Provide the (X, Y) coordinate of the cell's center where the given text is located.  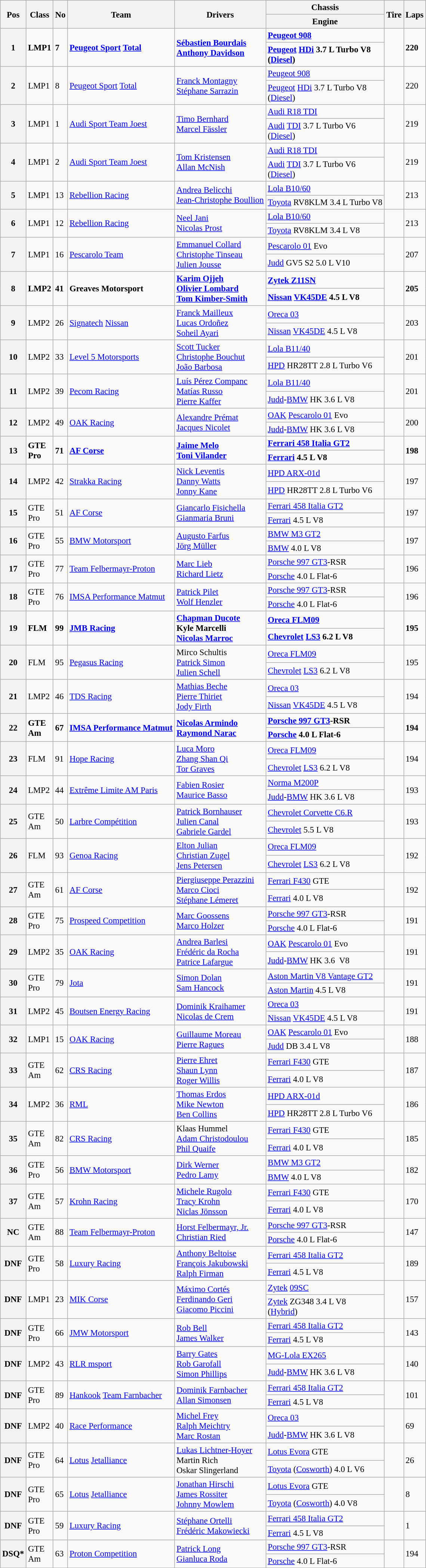
Zytek Z11SN (325, 280)
Emmanuel Collard Christophe Tinseau Julien Jousse (220, 254)
Piergiuseppe Perazzini Marco Cioci Stéphane Lémeret (220, 890)
Alexandre Prémat Jacques Nicolet (220, 422)
Pescarolo Team (121, 254)
Marc Lieb Richard Lietz (220, 569)
Judd DB 3.4 L V8 (325, 1046)
43 (60, 1364)
JMB Racing (121, 628)
Simon Dolan Sam Hancock (220, 983)
Toyota (Cosworth) 4.0 V8 (325, 1503)
Chevrolet 5.5 L V8 (325, 830)
Jota (121, 983)
Chevrolet Corvette C6.R (325, 813)
NC (13, 1232)
32 (13, 1039)
10 (13, 357)
Horst Felbermayr, Jr. Christian Ried (220, 1232)
RLR msport (121, 1364)
Máximo Cortés Ferdinando Geri Giacomo Piccini (220, 1299)
59 (60, 1525)
95 (60, 663)
189 (415, 1264)
Aston Martin V8 Vantage GT2 (325, 976)
Hope Racing (121, 759)
Drivers (220, 14)
Marc Goossens Marco Holzer (220, 920)
143 (415, 1333)
Karim Ojjeh Olivier Lombard Tom Kimber-Smith (220, 289)
Luís Pérez Companc Matías Russo Pierre Kaffer (220, 391)
187 (415, 1070)
Chapman Ducote Kyle Marcelli Nicolas Marroc (220, 628)
77 (60, 569)
Dominik Farnbacher Allan Simonsen (220, 1395)
205 (415, 289)
185 (415, 1139)
JMW Motorsport (121, 1333)
Anthony Beltoise François Jakubowski Ralph Firman (220, 1264)
Klaas Hummel Adam Christodoulou Phil Quaife (220, 1139)
140 (415, 1364)
DSQ* (13, 1554)
MG-Lola EX265 (325, 1355)
Dirk Werner Pedro Lamy (220, 1170)
Zytek 09SC (325, 1287)
Race Performance (121, 1426)
170 (415, 1201)
65 (60, 1495)
3 (13, 124)
Timo Bernhard Marcel Fässler (220, 124)
Franck Montagny Stéphane Sarrazin (220, 86)
Fabien Rosier Maurice Basso (220, 790)
Pecom Racing (121, 391)
67 (60, 728)
Class (40, 14)
20 (13, 663)
Boutsen Energy Racing (121, 1011)
41 (60, 289)
Michele Rugolo Tracy Krohn Niclas Jönsson (220, 1201)
Laps (415, 14)
Tire (394, 14)
Aston Martin 4.5 L V8 (325, 990)
Proton Competition (121, 1554)
55 (60, 541)
64 (60, 1460)
49 (60, 422)
Guillaume Moreau Pierre Ragues (220, 1039)
Neel Jani Nicolas Prost (220, 223)
101 (415, 1395)
Giancarlo Fisichella Gianmaria Bruni (220, 512)
21 (13, 697)
Andrea Barlesi Frédéric da Rocha Patrice Lafargue (220, 952)
Barry Gates Rob Garofall Simon Phillips (220, 1364)
203 (415, 323)
79 (60, 983)
Engine (325, 22)
Patrick Long Gianluca Roda (220, 1554)
200 (415, 422)
Nicolas Armindo Raymond Narac (220, 728)
11 (13, 391)
Andrea Belicchi Jean-Christophe Boullion (220, 195)
Mathias Beche Pierre Thiriet Jody Firth (220, 697)
Level 5 Motorsports (121, 357)
TDS Racing (121, 697)
9 (13, 323)
Lukas Lichtner-Hoyer Martin Rich Oskar Slingerland (220, 1460)
Hankook Team Farnbacher (121, 1395)
Genoa Racing (121, 855)
71 (60, 450)
61 (60, 890)
Tom Kristensen Allan McNish (220, 162)
Patrick Pilet Wolf Henzler (220, 597)
Patrick Bornhauser Julien Canal Gabriele Gardel (220, 821)
Sébastien Bourdais Anthony Davidson (220, 47)
Pescarolo 01 Evo (325, 246)
Judd-BMW HK 3.6 V8 (325, 960)
Toyota RV8KLM 3.4 L V8 (325, 230)
Stéphane Ortelli Frédéric Makowiecki (220, 1525)
Norma M200P (325, 783)
147 (415, 1232)
Toyota (Cosworth) 4.0 L V6 (325, 1469)
Zytek ZG348 3.4 L V8(Hybrid) (325, 1307)
28 (13, 920)
66 (60, 1333)
88 (60, 1232)
Extrême Limite AM Paris (121, 790)
82 (60, 1139)
Scott Tucker Christophe Bouchut João Barbosa (220, 357)
182 (415, 1170)
46 (60, 697)
89 (60, 1395)
69 (415, 1426)
Team (121, 14)
4 (13, 162)
50 (60, 821)
99 (60, 628)
57 (60, 1201)
42 (60, 482)
Krohn Racing (121, 1201)
63 (60, 1554)
Michel Frey Ralph Meichtry Marc Rostan (220, 1426)
Thomas Erdos Mike Newton Ben Collins (220, 1104)
Elton Julian Christian Zugel Jens Petersen (220, 855)
44 (60, 790)
6 (13, 223)
No (60, 14)
Nick Leventis Danny Watts Jonny Kane (220, 482)
5 (13, 195)
Rob Bell James Walker (220, 1333)
22 (13, 728)
24 (13, 790)
31 (13, 1011)
Franck Mailleux Lucas Ordoñez Soheil Ayari (220, 323)
Signatech Nissan (121, 323)
62 (60, 1070)
25 (13, 821)
Pos (13, 14)
Prospeed Competition (121, 920)
Dominik Kraihamer Nicolas de Crem (220, 1011)
18 (13, 597)
186 (415, 1104)
39 (60, 391)
40 (60, 1426)
37 (13, 1201)
34 (13, 1104)
207 (415, 254)
Judd GV5 S2 5.0 L V10 (325, 263)
14 (13, 482)
19 (13, 628)
Pegasus Racing (121, 663)
75 (60, 920)
51 (60, 512)
157 (415, 1299)
93 (60, 855)
188 (415, 1039)
Augusto Farfus Jörg Müller (220, 541)
76 (60, 597)
198 (415, 450)
RML (121, 1104)
27 (13, 890)
58 (60, 1264)
Larbre Compétition (121, 821)
29 (13, 952)
Chassis (325, 7)
Jaime Melo Toni Vilander (220, 450)
56 (60, 1170)
91 (60, 759)
17 (13, 569)
MIK Corse (121, 1299)
Mirco Schultis Patrick Simon Julien Schell (220, 663)
Pierre Ehret Shaun Lynn Roger Willis (220, 1070)
Strakka Racing (121, 482)
Luca Moro Zhang Shan Qi Tor Graves (220, 759)
30 (13, 983)
Toyota RV8KLM 3.4 L Turbo V8 (325, 202)
45 (60, 1011)
Greaves Motorsport (121, 289)
Jonathan Hirschi James Rossiter Johnny Mowlem (220, 1495)
